Scan for the cell matching the given text and deliver its (x, y) coordinate at center. 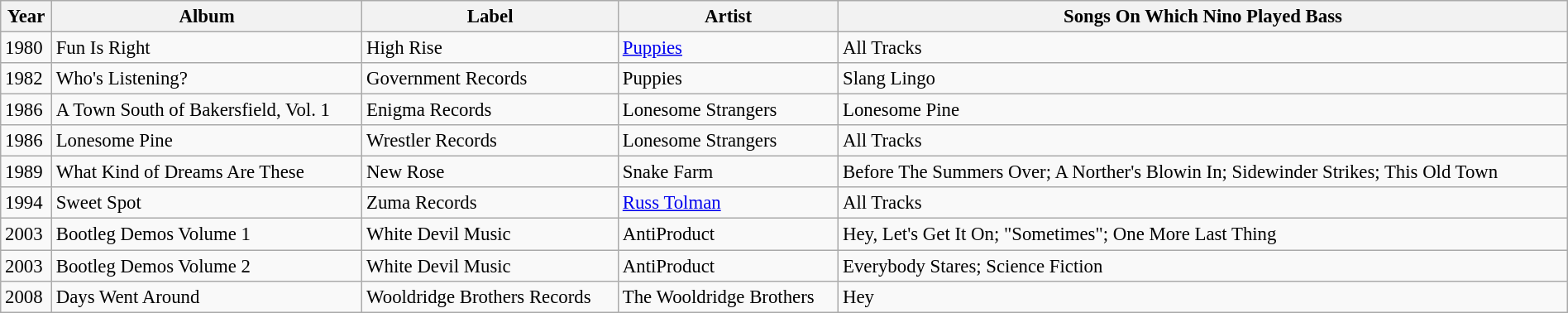
1994 (26, 203)
1980 (26, 48)
Wooldridge Brothers Records (490, 296)
Sweet Spot (207, 203)
High Rise (490, 48)
Wrestler Records (490, 141)
Artist (728, 17)
Bootleg Demos Volume 1 (207, 234)
Government Records (490, 79)
Hey, Let's Get It On; "Sometimes"; One More Last Thing (1203, 234)
Songs On Which Nino Played Bass (1203, 17)
2008 (26, 296)
Bootleg Demos Volume 2 (207, 266)
New Rose (490, 172)
Slang Lingo (1203, 79)
What Kind of Dreams Are These (207, 172)
Who's Listening? (207, 79)
Year (26, 17)
Enigma Records (490, 110)
Before The Summers Over; A Norther's Blowin In; Sidewinder Strikes; This Old Town (1203, 172)
Days Went Around (207, 296)
1989 (26, 172)
The Wooldridge Brothers (728, 296)
Russ Tolman (728, 203)
Fun Is Right (207, 48)
Everybody Stares; Science Fiction (1203, 266)
Album (207, 17)
Zuma Records (490, 203)
Hey (1203, 296)
1982 (26, 79)
Snake Farm (728, 172)
Label (490, 17)
A Town South of Bakersfield, Vol. 1 (207, 110)
